Scan for the cell matching the given text and deliver its (X, Y) coordinate at center. 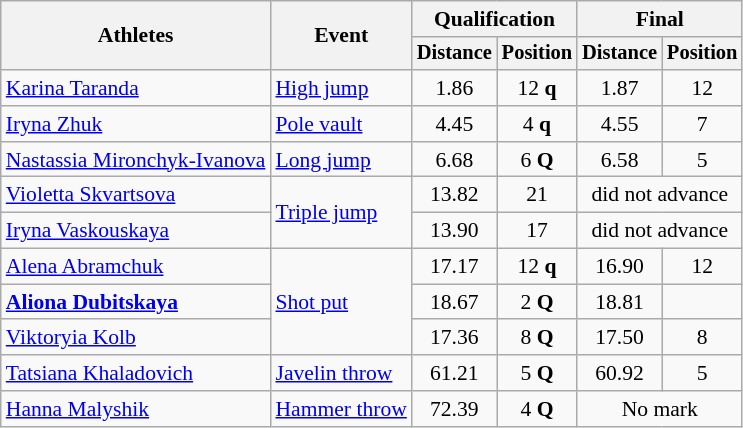
Shot put (340, 302)
60.92 (620, 373)
1.86 (454, 88)
5 Q (537, 373)
Iryna Vaskouskaya (136, 231)
Viktoryia Kolb (136, 338)
Triple jump (340, 212)
18.81 (620, 302)
17.36 (454, 338)
Pole vault (340, 124)
Qualification (494, 19)
Javelin throw (340, 373)
Hammer throw (340, 409)
Athletes (136, 36)
17 (537, 231)
No mark (660, 409)
21 (537, 195)
Long jump (340, 160)
72.39 (454, 409)
13.82 (454, 195)
6 Q (537, 160)
Iryna Zhuk (136, 124)
Aliona Dubitskaya (136, 302)
13.90 (454, 231)
Final (660, 19)
61.21 (454, 373)
4 q (537, 124)
8 Q (537, 338)
16.90 (620, 267)
17.50 (620, 338)
Hanna Malyshik (136, 409)
4.55 (620, 124)
8 (702, 338)
Nastassia Mironchyk-Ivanova (136, 160)
17.17 (454, 267)
6.58 (620, 160)
18.67 (454, 302)
Karina Taranda (136, 88)
6.68 (454, 160)
Event (340, 36)
4 Q (537, 409)
High jump (340, 88)
Alena Abramchuk (136, 267)
Tatsiana Khaladovich (136, 373)
Violetta Skvartsova (136, 195)
7 (702, 124)
4.45 (454, 124)
2 Q (537, 302)
1.87 (620, 88)
